From the cell containing the given text, extract its center point as (x, y) coordinate. 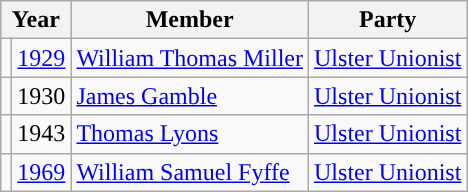
William Samuel Fyffe (190, 172)
William Thomas Miller (190, 58)
1969 (42, 172)
James Gamble (190, 96)
1943 (42, 134)
1930 (42, 96)
Year (36, 20)
Member (190, 20)
Thomas Lyons (190, 134)
Party (388, 20)
1929 (42, 58)
